Extract the [X, Y] coordinate from the center of the cell holding the provided text.  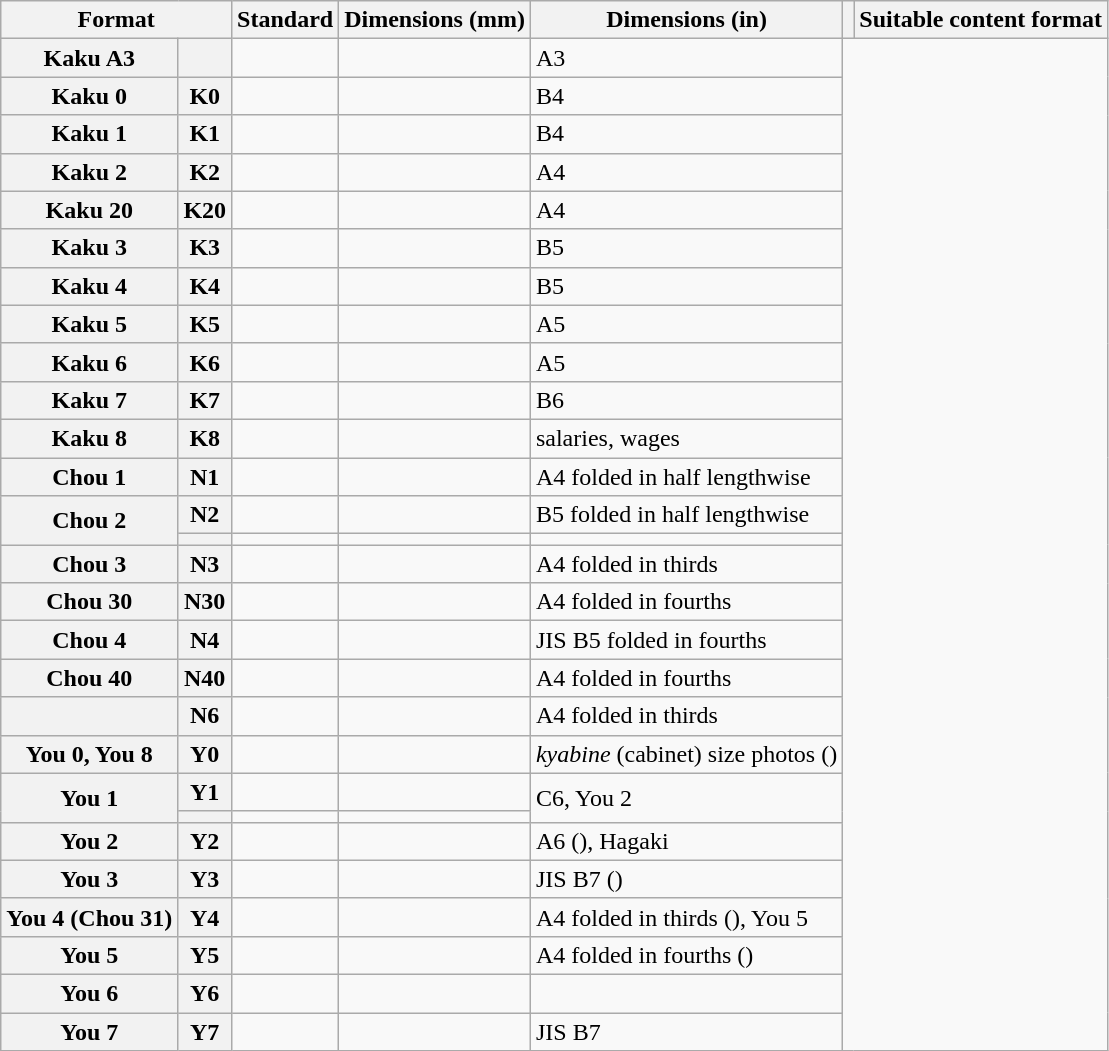
K2 [205, 172]
Standard [286, 20]
B5 folded in half lengthwise [686, 515]
B6 [686, 400]
Suitable content format [981, 20]
Kaku 3 [90, 248]
N1 [205, 477]
Chou 30 [90, 602]
You 1 [90, 798]
Chou 2 [90, 520]
K1 [205, 134]
Kaku 20 [90, 210]
Y4 [205, 917]
You 7 [90, 1031]
K6 [205, 362]
Y1 [205, 792]
K20 [205, 210]
K8 [205, 438]
Y6 [205, 993]
A4 folded in fourths () [686, 955]
Kaku 2 [90, 172]
C6, You 2 [686, 798]
Dimensions (in) [686, 20]
JIS B7 () [686, 879]
Kaku 0 [90, 96]
You 4 (Chou 31) [90, 917]
Format [116, 20]
JIS B5 folded in fourths [686, 640]
Kaku 5 [90, 324]
Y7 [205, 1031]
You 0, You 8 [90, 754]
Dimensions (mm) [435, 20]
You 3 [90, 879]
You 6 [90, 993]
N40 [205, 678]
Chou 4 [90, 640]
Y2 [205, 841]
K4 [205, 286]
Kaku 4 [90, 286]
K7 [205, 400]
A6 (), Hagaki [686, 841]
A4 folded in half lengthwise [686, 477]
kyabine (cabinet) size photos () [686, 754]
Y3 [205, 879]
N4 [205, 640]
K3 [205, 248]
Kaku A3 [90, 58]
Y0 [205, 754]
Chou 1 [90, 477]
N30 [205, 602]
N6 [205, 716]
Chou 3 [90, 564]
You 2 [90, 841]
salaries, wages [686, 438]
N2 [205, 515]
Chou 40 [90, 678]
A4 folded in thirds (), You 5 [686, 917]
A3 [686, 58]
Kaku 6 [90, 362]
Kaku 8 [90, 438]
N3 [205, 564]
You 5 [90, 955]
Kaku 7 [90, 400]
K0 [205, 96]
Y5 [205, 955]
JIS B7 [686, 1031]
Kaku 1 [90, 134]
K5 [205, 324]
